Detect which cell encompasses the target text, then output its [x, y] center coordinate. 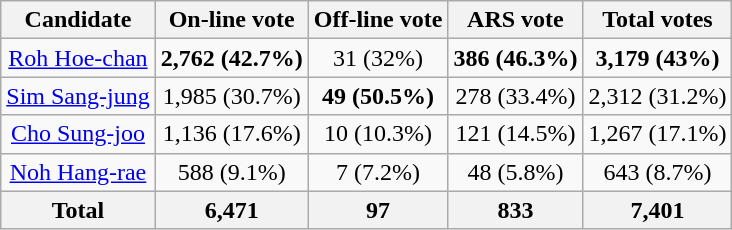
1,985 (30.7%) [232, 96]
Roh Hoe-chan [78, 58]
278 (33.4%) [516, 96]
49 (50.5%) [378, 96]
31 (32%) [378, 58]
On-line vote [232, 20]
833 [516, 210]
Off-line vote [378, 20]
6,471 [232, 210]
121 (14.5%) [516, 134]
48 (5.8%) [516, 172]
386 (46.3%) [516, 58]
Total votes [658, 20]
Candidate [78, 20]
Sim Sang-jung [78, 96]
3,179 (43%) [658, 58]
588 (9.1%) [232, 172]
2,312 (31.2%) [658, 96]
Cho Sung-joo [78, 134]
ARS vote [516, 20]
Total [78, 210]
97 [378, 210]
1,267 (17.1%) [658, 134]
10 (10.3%) [378, 134]
7,401 [658, 210]
7 (7.2%) [378, 172]
2,762 (42.7%) [232, 58]
1,136 (17.6%) [232, 134]
643 (8.7%) [658, 172]
Noh Hang-rae [78, 172]
